Return (x, y) of the center of cell containing provided text 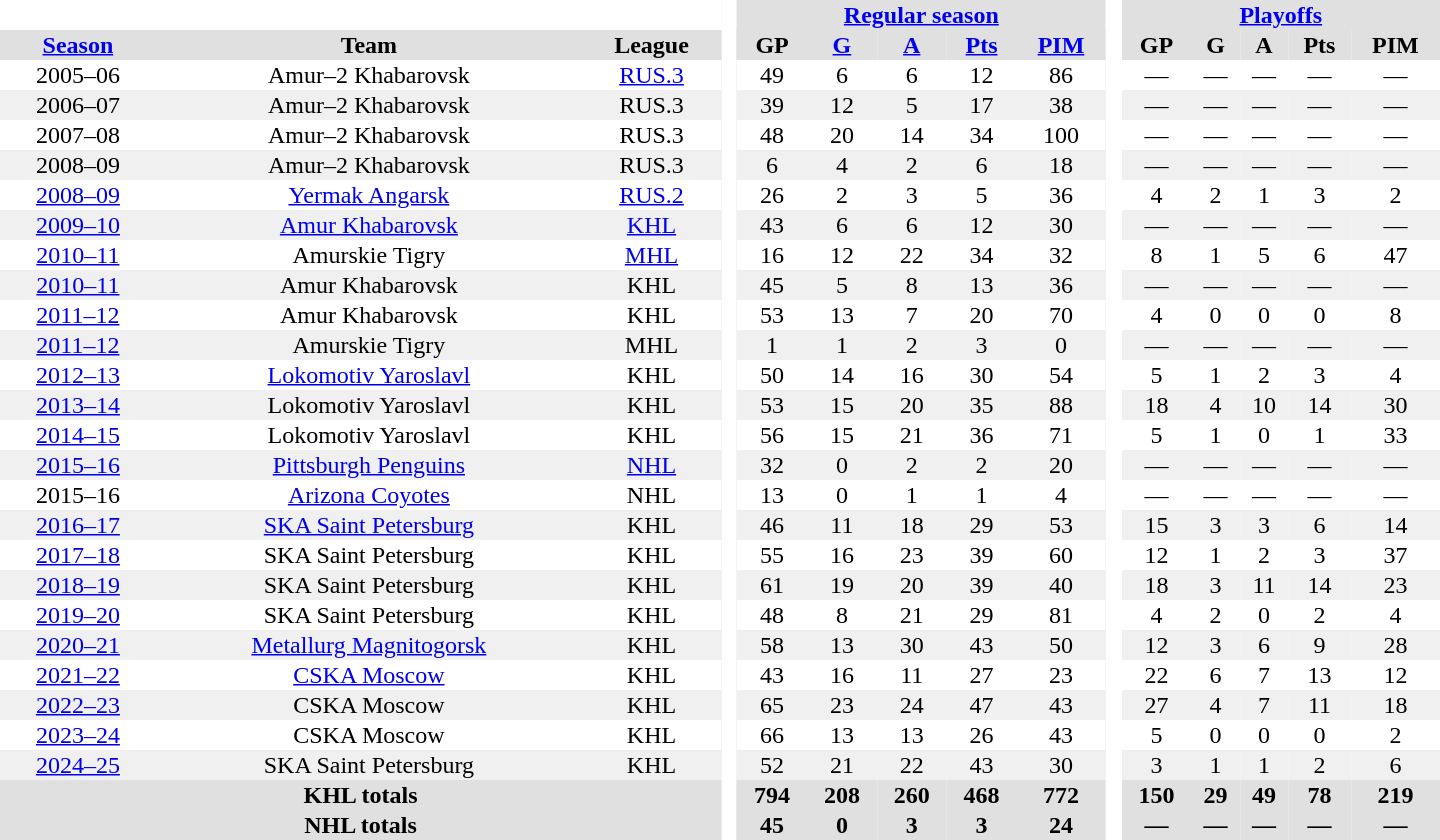
2021–22 (78, 675)
2007–08 (78, 135)
52 (772, 765)
19 (842, 585)
2023–24 (78, 735)
28 (1396, 645)
54 (1062, 375)
RUS.2 (652, 195)
219 (1396, 795)
86 (1062, 75)
70 (1062, 315)
2017–18 (78, 555)
2022–23 (78, 705)
2006–07 (78, 105)
NHL totals (360, 825)
71 (1062, 435)
2012–13 (78, 375)
37 (1396, 555)
78 (1320, 795)
65 (772, 705)
2018–19 (78, 585)
2024–25 (78, 765)
35 (982, 405)
100 (1062, 135)
9 (1320, 645)
2016–17 (78, 525)
88 (1062, 405)
Pittsburgh Penguins (369, 465)
55 (772, 555)
Arizona Coyotes (369, 495)
Season (78, 45)
2013–14 (78, 405)
Regular season (921, 15)
81 (1062, 615)
150 (1157, 795)
56 (772, 435)
10 (1264, 405)
2014–15 (78, 435)
2005–06 (78, 75)
46 (772, 525)
61 (772, 585)
40 (1062, 585)
2020–21 (78, 645)
2019–20 (78, 615)
60 (1062, 555)
Playoffs (1281, 15)
794 (772, 795)
2009–10 (78, 225)
38 (1062, 105)
17 (982, 105)
772 (1062, 795)
58 (772, 645)
KHL totals (360, 795)
Team (369, 45)
66 (772, 735)
League (652, 45)
468 (982, 795)
Yermak Angarsk (369, 195)
260 (912, 795)
33 (1396, 435)
208 (842, 795)
Metallurg Magnitogorsk (369, 645)
